Locate the cell with the specified text and output its [x, y] center coordinate. 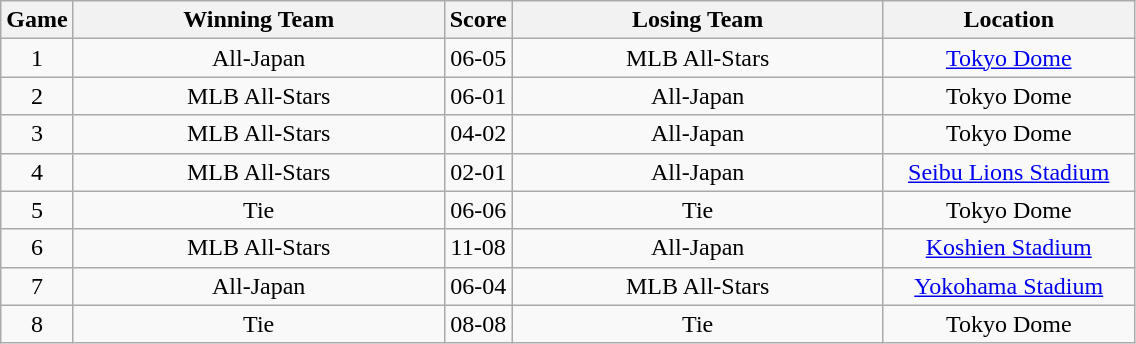
6 [37, 248]
04-02 [478, 134]
Game [37, 20]
06-05 [478, 58]
02-01 [478, 172]
Koshien Stadium [1008, 248]
5 [37, 210]
1 [37, 58]
Location [1008, 20]
06-01 [478, 96]
Seibu Lions Stadium [1008, 172]
4 [37, 172]
Score [478, 20]
Losing Team [698, 20]
06-06 [478, 210]
3 [37, 134]
7 [37, 286]
Winning Team [258, 20]
08-08 [478, 324]
11-08 [478, 248]
06-04 [478, 286]
8 [37, 324]
2 [37, 96]
Yokohama Stadium [1008, 286]
